Extract the (X, Y) coordinate from the center of the cell holding the provided text.  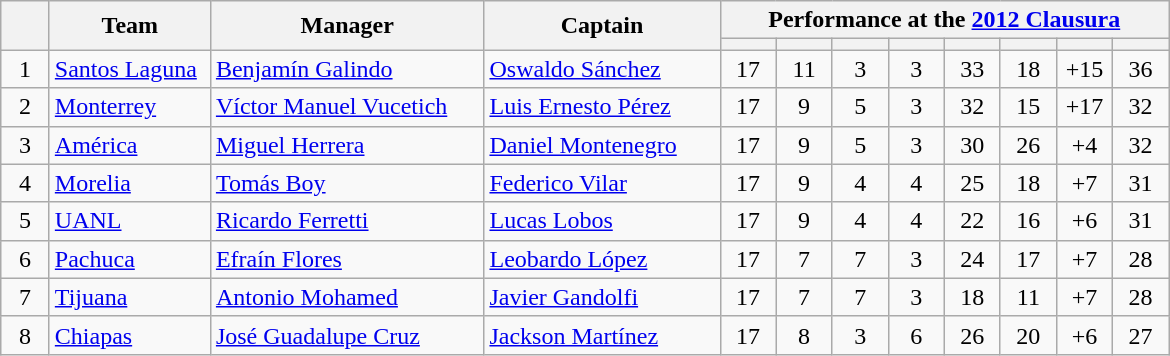
Captain (602, 26)
Santos Laguna (130, 69)
24 (972, 259)
16 (1028, 221)
América (130, 145)
Luis Ernesto Pérez (602, 107)
Federico Vilar (602, 183)
Leobardo López (602, 259)
36 (1140, 69)
Daniel Montenegro (602, 145)
30 (972, 145)
Antonio Mohamed (347, 297)
Chiapas (130, 335)
2 (26, 107)
Performance at the 2012 Clausura (944, 20)
22 (972, 221)
+4 (1084, 145)
Miguel Herrera (347, 145)
25 (972, 183)
1 (26, 69)
Jackson Martínez (602, 335)
27 (1140, 335)
Morelia (130, 183)
Tijuana (130, 297)
Tomás Boy (347, 183)
Víctor Manuel Vucetich (347, 107)
Lucas Lobos (602, 221)
Oswaldo Sánchez (602, 69)
Manager (347, 26)
UANL (130, 221)
+15 (1084, 69)
Javier Gandolfi (602, 297)
Benjamín Galindo (347, 69)
33 (972, 69)
Team (130, 26)
Pachuca (130, 259)
+17 (1084, 107)
15 (1028, 107)
Efraín Flores (347, 259)
Monterrey (130, 107)
José Guadalupe Cruz (347, 335)
20 (1028, 335)
Ricardo Ferretti (347, 221)
